Find where the given text appears and provide that cell's center as [X, Y] coordinate. 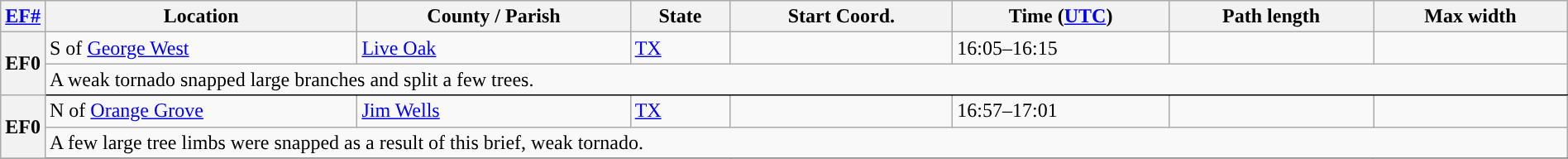
EF# [23, 17]
Jim Wells [494, 111]
A few large tree limbs were snapped as a result of this brief, weak tornado. [806, 142]
A weak tornado snapped large branches and split a few trees. [806, 79]
Live Oak [494, 48]
Time (UTC) [1061, 17]
Start Coord. [842, 17]
Location [200, 17]
S of George West [200, 48]
Path length [1270, 17]
Max width [1470, 17]
16:05–16:15 [1061, 48]
State [680, 17]
County / Parish [494, 17]
16:57–17:01 [1061, 111]
N of Orange Grove [200, 111]
